Output the [X, Y] coordinate of the center of the cell containing the given text.  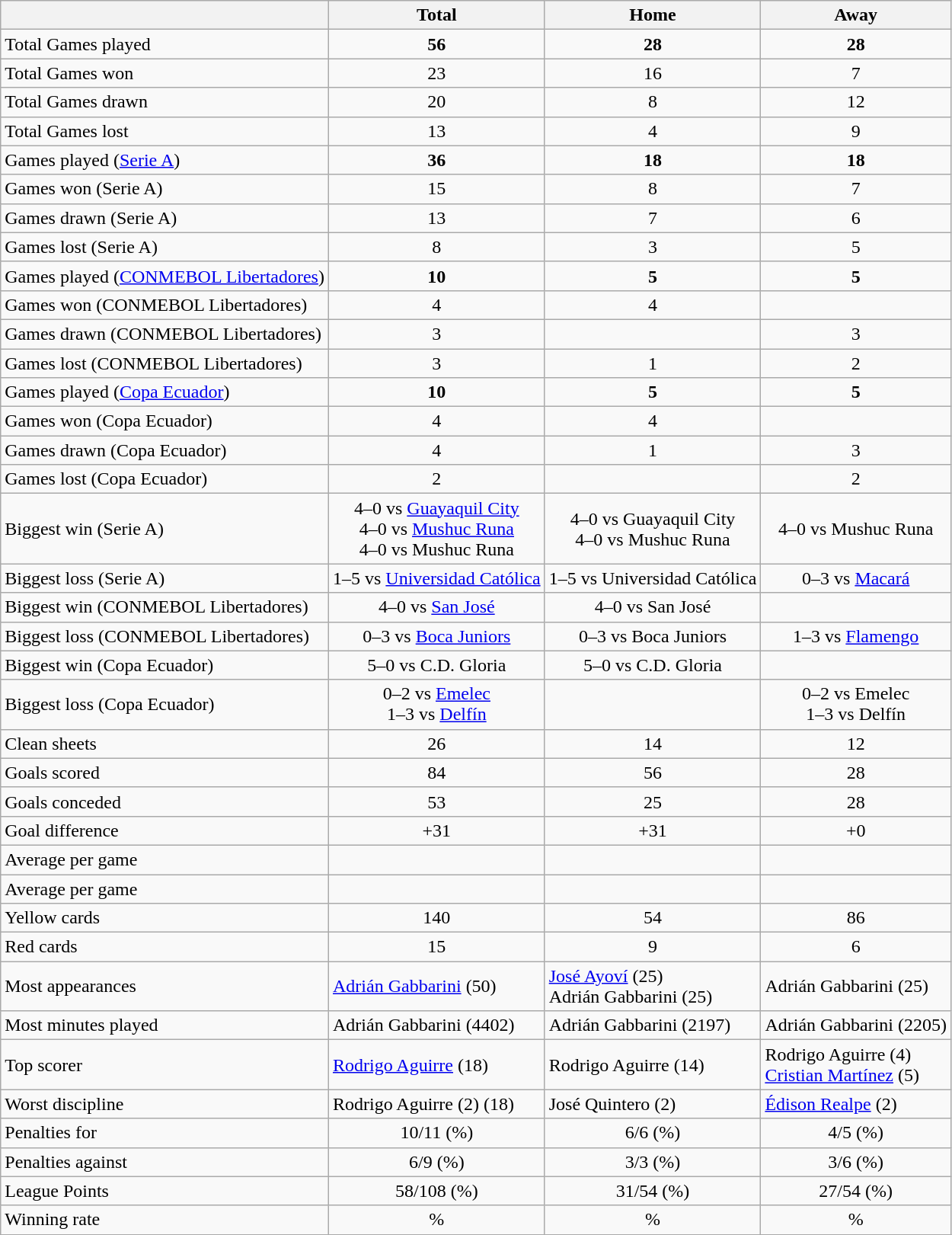
Adrián Gabbarini (25) [856, 986]
Adrián Gabbarini (50) [436, 986]
Goal difference [165, 830]
0–3 vs Macará [856, 578]
Adrián Gabbarini (2205) [856, 1025]
84 [436, 773]
Total Games won [165, 73]
Penalties against [165, 1162]
Adrián Gabbarini (2197) [653, 1025]
3/6 (%) [856, 1162]
1–3 vs Flamengo [856, 636]
26 [436, 744]
+0 [856, 830]
Games won (Serie A) [165, 189]
4–0 vs Guayaquil City4–0 vs Mushuc Runa [653, 529]
Total [436, 15]
Games played (Serie A) [165, 160]
Away [856, 15]
Games drawn (CONMEBOL Libertadores) [165, 334]
53 [436, 801]
4–0 vs Mushuc Runa [856, 529]
Games drawn (Serie A) [165, 218]
Rodrigo Aguirre (14) [653, 1065]
Games drawn (Copa Ecuador) [165, 450]
4/5 (%) [856, 1133]
José Quintero (2) [653, 1104]
3/3 (%) [653, 1162]
Red cards [165, 947]
6/9 (%) [436, 1162]
6/6 (%) [653, 1133]
Penalties for [165, 1133]
Most minutes played [165, 1025]
10/11 (%) [436, 1133]
27/54 (%) [856, 1191]
Games lost (CONMEBOL Libertadores) [165, 363]
36 [436, 160]
20 [436, 102]
Games played (CONMEBOL Libertadores) [165, 276]
Biggest loss (CONMEBOL Libertadores) [165, 636]
Total Games lost [165, 131]
Goals conceded [165, 801]
Yellow cards [165, 918]
Rodrigo Aguirre (4) Cristian Martínez (5) [856, 1065]
14 [653, 744]
Most appearances [165, 986]
16 [653, 73]
Clean sheets [165, 744]
Home [653, 15]
Winning rate [165, 1220]
Rodrigo Aguirre (18) [436, 1065]
4–0 vs Guayaquil City4–0 vs Mushuc Runa4–0 vs Mushuc Runa [436, 529]
25 [653, 801]
Adrián Gabbarini (4402) [436, 1025]
Total Games played [165, 44]
86 [856, 918]
Games won (Copa Ecuador) [165, 421]
Games lost (Copa Ecuador) [165, 479]
Games lost (Serie A) [165, 247]
Total Games drawn [165, 102]
Top scorer [165, 1065]
31/54 (%) [653, 1191]
Worst discipline [165, 1104]
Goals scored [165, 773]
José Ayoví (25) Adrián Gabbarini (25) [653, 986]
Biggest win (Serie A) [165, 529]
54 [653, 918]
Games won (CONMEBOL Libertadores) [165, 305]
Rodrigo Aguirre (2) (18) [436, 1104]
Biggest loss (Serie A) [165, 578]
Biggest win (CONMEBOL Libertadores) [165, 607]
140 [436, 918]
Biggest win (Copa Ecuador) [165, 665]
23 [436, 73]
Games played (Copa Ecuador) [165, 392]
58/108 (%) [436, 1191]
Biggest loss (Copa Ecuador) [165, 704]
League Points [165, 1191]
Édison Realpe (2) [856, 1104]
